Capture the cell that displays the provided text and extract its [X, Y] central coordinate. 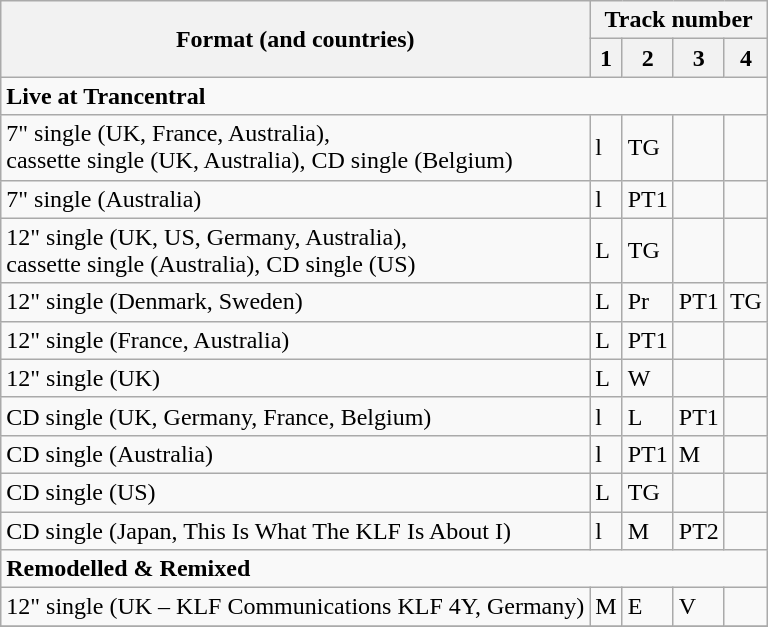
1 [606, 58]
CD single (US) [296, 492]
E [648, 607]
CD single (Australia) [296, 454]
Remodelled & Remixed [384, 569]
12" single (UK, US, Germany, Australia),cassette single (Australia), CD single (US) [296, 250]
CD single (UK, Germany, France, Belgium) [296, 416]
3 [698, 58]
4 [746, 58]
W [648, 378]
2 [648, 58]
7" single (UK, France, Australia),cassette single (UK, Australia), CD single (Belgium) [296, 148]
7" single (Australia) [296, 199]
CD single (Japan, This Is What The KLF Is About I) [296, 531]
Format (and countries) [296, 39]
12" single (Denmark, Sweden) [296, 302]
PT2 [698, 531]
Live at Trancentral [384, 96]
Track number [679, 20]
12" single (France, Australia) [296, 340]
12" single (UK – KLF Communications KLF 4Y, Germany) [296, 607]
Pr [648, 302]
12" single (UK) [296, 378]
V [698, 607]
